Determine the (x, y) coordinate at the center of the cell enclosing the given text.  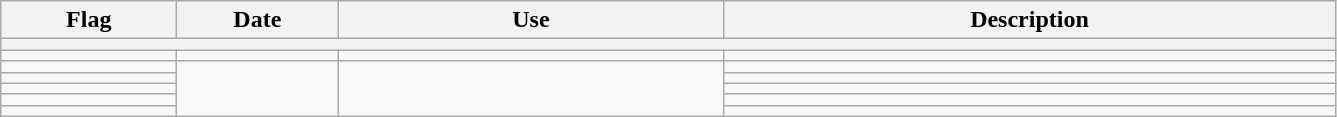
Description (1030, 20)
Use (531, 20)
Date (258, 20)
Flag (89, 20)
